Provide the (X, Y) coordinate of the cell's center where the given text is located.  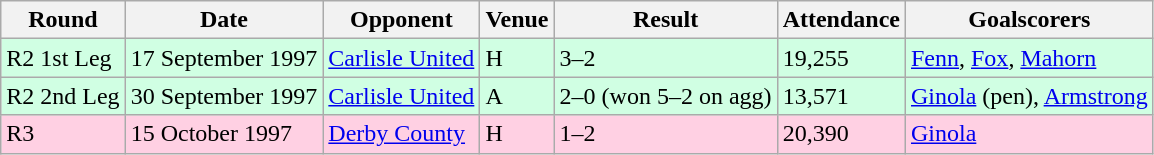
A (517, 96)
2–0 (won 5–2 on agg) (666, 96)
Round (63, 20)
1–2 (666, 134)
Derby County (402, 134)
19,255 (841, 58)
30 September 1997 (224, 96)
Ginola (1029, 134)
20,390 (841, 134)
R3 (63, 134)
R2 1st Leg (63, 58)
3–2 (666, 58)
Result (666, 20)
Fenn, Fox, Mahorn (1029, 58)
Date (224, 20)
Venue (517, 20)
Attendance (841, 20)
13,571 (841, 96)
R2 2nd Leg (63, 96)
Goalscorers (1029, 20)
Opponent (402, 20)
Ginola (pen), Armstrong (1029, 96)
17 September 1997 (224, 58)
15 October 1997 (224, 134)
